Capture the cell that displays the provided text and extract its [X, Y] central coordinate. 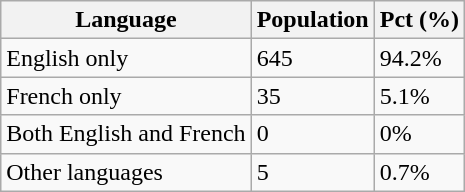
French only [126, 96]
94.2% [419, 58]
35 [312, 96]
0% [419, 134]
645 [312, 58]
English only [126, 58]
Population [312, 20]
0.7% [419, 172]
5 [312, 172]
Language [126, 20]
Pct (%) [419, 20]
5.1% [419, 96]
0 [312, 134]
Both English and French [126, 134]
Other languages [126, 172]
